Search for the cell housing the specified text and yield its [X, Y] center coordinate. 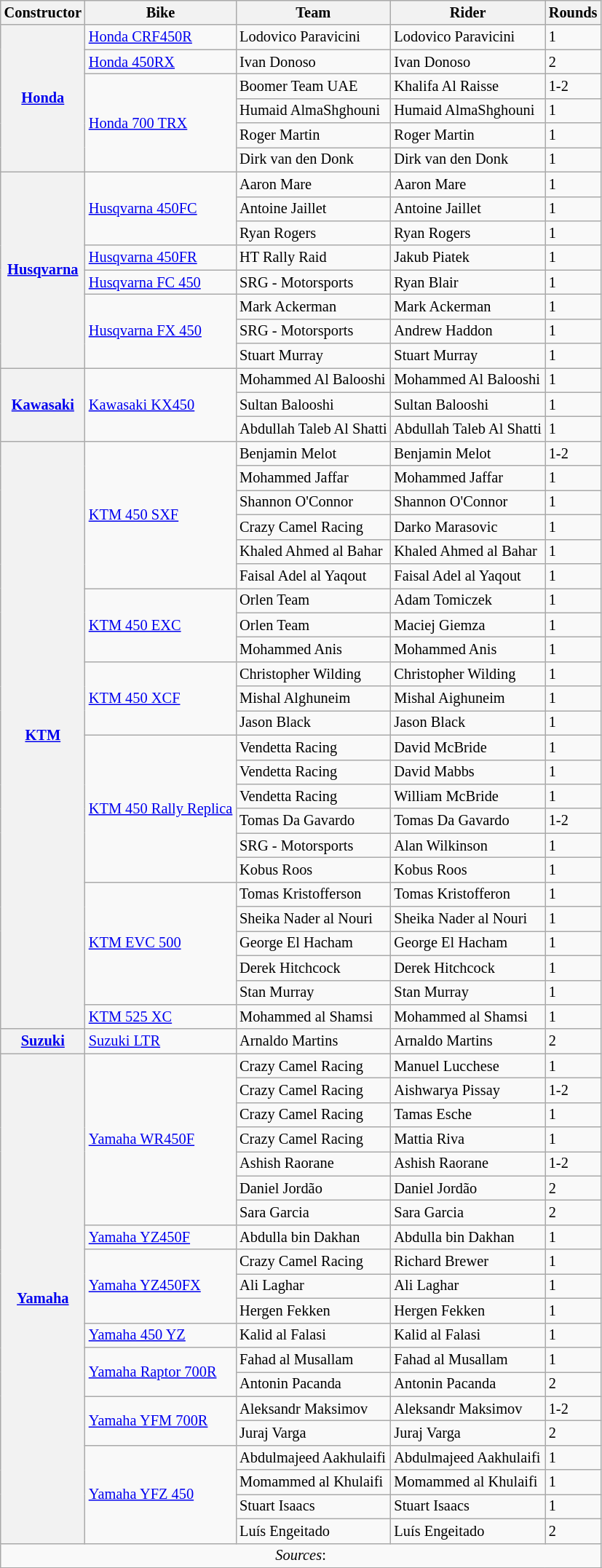
KTM 450 SXF [160, 514]
Yamaha YZ450FX [160, 1286]
Honda 450RX [160, 62]
Husqvarna [43, 269]
Tamas Esche [468, 1115]
David McBride [468, 747]
Yamaha YFM 700R [160, 1420]
Husqvarna FX 450 [160, 330]
Mishal Aighuneim [468, 699]
Adam Tomiczek [468, 600]
KTM [43, 735]
Yamaha WR450F [160, 1139]
KTM 450 Rally Replica [160, 808]
Tomas Kristofferson [313, 894]
Andrew Haddon [468, 331]
Maciej Giemza [468, 625]
Ryan Blair [468, 282]
Suzuki LTR [160, 1041]
David Mabbs [468, 772]
Tomas Kristofferon [468, 894]
Bike [160, 12]
Yamaha 450 YZ [160, 1335]
Manuel Lucchese [468, 1066]
Rider [468, 12]
KTM 450 EXC [160, 624]
Yamaha YZ450F [160, 1237]
Yamaha [43, 1298]
KTM 525 XC [160, 1016]
HT Rally Raid [313, 258]
Honda [43, 98]
Yamaha YFZ 450 [160, 1495]
Boomer Team UAE [313, 86]
Rounds [574, 12]
Mattia Riva [468, 1139]
Husqvarna 450FR [160, 258]
Richard Brewer [468, 1262]
Kawasaki [43, 405]
KTM 450 XCF [160, 699]
KTM EVC 500 [160, 943]
Honda CRF450R [160, 37]
Team [313, 12]
Kawasaki KX450 [160, 405]
Alan Wilkinson [468, 845]
Husqvarna FC 450 [160, 282]
Husqvarna 450FC [160, 208]
William McBride [468, 796]
Constructor [43, 12]
Darko Marasovic [468, 527]
Aishwarya Pissay [468, 1090]
Sources: [301, 1556]
Honda 700 TRX [160, 122]
Jakub Piatek [468, 258]
Yamaha Raptor 700R [160, 1371]
Suzuki [43, 1041]
Khalifa Al Raisse [468, 86]
Mishal Alghuneim [313, 699]
